Return the [X, Y] coordinate for the center point of the cell that contains the specified text.  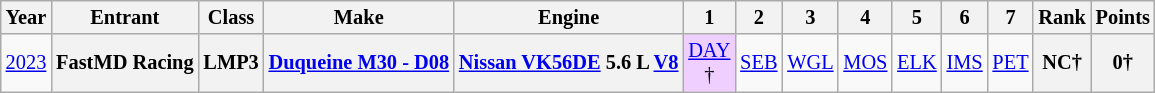
6 [965, 17]
Points [1123, 17]
Class [230, 17]
1 [709, 17]
IMS [965, 63]
FastMD Racing [124, 63]
Engine [568, 17]
4 [865, 17]
ELK [916, 63]
PET [1011, 63]
DAY† [709, 63]
2 [758, 17]
Rank [1062, 17]
NC† [1062, 63]
5 [916, 17]
Nissan VK56DE 5.6 L V8 [568, 63]
Duqueine M30 - D08 [359, 63]
Year [26, 17]
Entrant [124, 17]
2023 [26, 63]
SEB [758, 63]
0† [1123, 63]
7 [1011, 17]
LMP3 [230, 63]
WGL [810, 63]
Make [359, 17]
MOS [865, 63]
3 [810, 17]
